Determine the (x, y) coordinate at the center of the cell enclosing the given text.  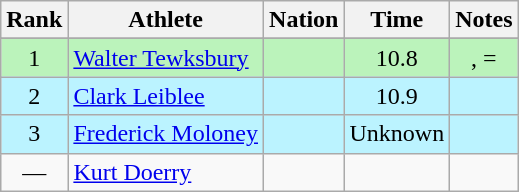
Notes (484, 20)
, = (484, 58)
Rank (34, 20)
Unknown (397, 134)
Clark Leiblee (166, 96)
— (34, 172)
1 (34, 58)
Athlete (166, 20)
Nation (304, 20)
Kurt Doerry (166, 172)
Time (397, 20)
Frederick Moloney (166, 134)
2 (34, 96)
3 (34, 134)
Walter Tewksbury (166, 58)
10.9 (397, 96)
10.8 (397, 58)
